Output the [x, y] coordinate of the center of the cell containing the given text.  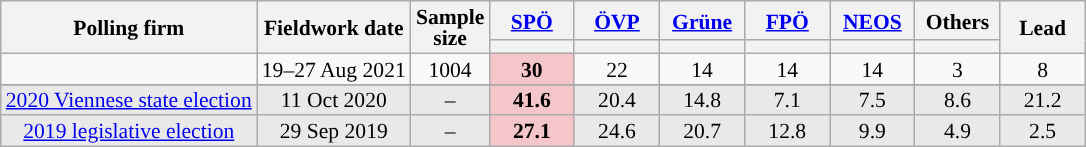
Grüne [702, 20]
7.1 [788, 100]
NEOS [872, 20]
7.5 [872, 100]
FPÖ [788, 20]
3 [958, 68]
2020 Viennese state election [129, 100]
22 [616, 68]
ÖVP [616, 20]
24.6 [616, 132]
8.6 [958, 100]
41.6 [532, 100]
21.2 [1042, 100]
14.8 [702, 100]
27.1 [532, 132]
Fieldwork date [334, 27]
19–27 Aug 2021 [334, 68]
9.9 [872, 132]
20.4 [616, 100]
Others [958, 20]
11 Oct 2020 [334, 100]
Samplesize [450, 27]
Lead [1042, 27]
1004 [450, 68]
2.5 [1042, 132]
Polling firm [129, 27]
29 Sep 2019 [334, 132]
2019 legislative election [129, 132]
4.9 [958, 132]
30 [532, 68]
8 [1042, 68]
12.8 [788, 132]
20.7 [702, 132]
SPÖ [532, 20]
